Search for the cell housing the specified text and yield its [X, Y] center coordinate. 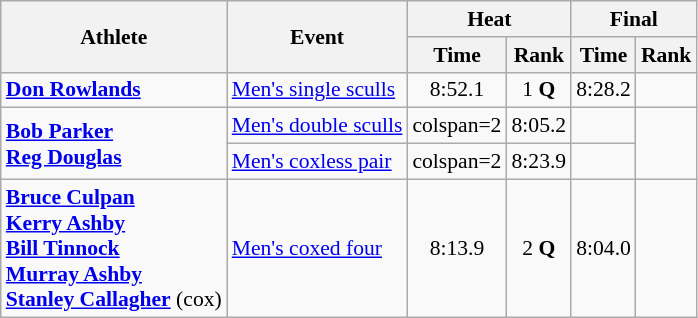
1 Q [538, 90]
Men's double sculls [318, 126]
8:05.2 [538, 126]
Event [318, 36]
8:28.2 [604, 90]
Bob ParkerReg Douglas [114, 144]
8:23.9 [538, 162]
Heat [489, 19]
Bruce CulpanKerry AshbyBill TinnockMurray AshbyStanley Callagher (cox) [114, 248]
Men's single sculls [318, 90]
8:04.0 [604, 248]
Don Rowlands [114, 90]
2 Q [538, 248]
8:13.9 [456, 248]
Final [634, 19]
Men's coxed four [318, 248]
Men's coxless pair [318, 162]
8:52.1 [456, 90]
Athlete [114, 36]
